Scan for the cell matching the given text and deliver its [x, y] coordinate at center. 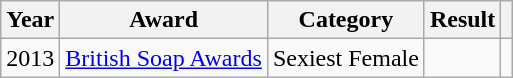
Result [462, 20]
Sexiest Female [346, 58]
Year [30, 20]
Category [346, 20]
Award [164, 20]
British Soap Awards [164, 58]
2013 [30, 58]
